Output the (x, y) coordinate of the center of the cell containing the given text.  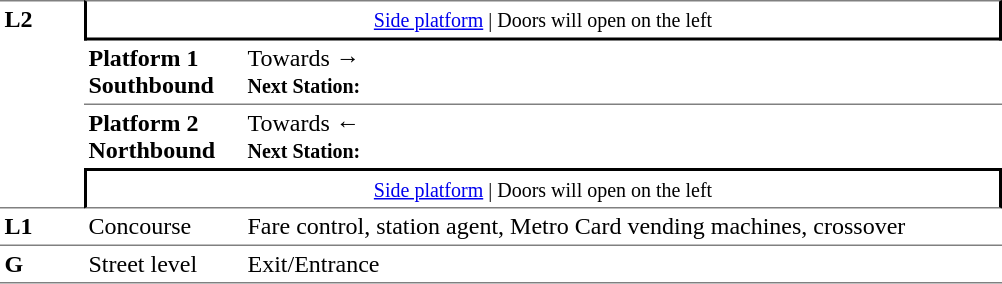
Platform 2Northbound (164, 136)
Platform 1Southbound (164, 72)
L2 (42, 104)
G (42, 264)
Towards ← Next Station: (622, 136)
L1 (42, 226)
Street level (164, 264)
Concourse (164, 226)
Towards → Next Station: (622, 72)
Fare control, station agent, Metro Card vending machines, crossover (622, 226)
Exit/Entrance (622, 264)
